Capture the cell that displays the provided text and extract its (x, y) central coordinate. 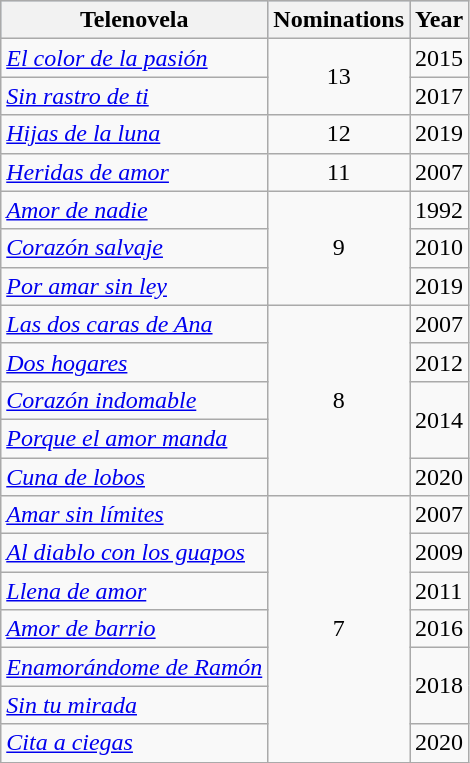
1992 (440, 210)
9 (339, 248)
2016 (440, 629)
Al diablo con los guapos (134, 553)
Dos hogares (134, 362)
11 (339, 172)
Heridas de amor (134, 172)
Corazón indomable (134, 400)
7 (339, 629)
2010 (440, 248)
2009 (440, 553)
El color de la pasión (134, 58)
Porque el amor manda (134, 438)
2015 (440, 58)
Cita a ciegas (134, 743)
Corazón salvaje (134, 248)
Amor de barrio (134, 629)
2017 (440, 96)
Nominations (339, 20)
Sin tu mirada (134, 705)
Amar sin límites (134, 515)
2011 (440, 591)
Por amar sin ley (134, 286)
Las dos caras de Ana (134, 324)
Hijas de la luna (134, 134)
Cuna de lobos (134, 477)
2012 (440, 362)
12 (339, 134)
Telenovela (134, 20)
Llena de amor (134, 591)
Year (440, 20)
8 (339, 400)
Enamorándome de Ramón (134, 667)
13 (339, 77)
2014 (440, 419)
Amor de nadie (134, 210)
2018 (440, 686)
Sin rastro de ti (134, 96)
